Find where the given text appears and provide that cell's center as [X, Y] coordinate. 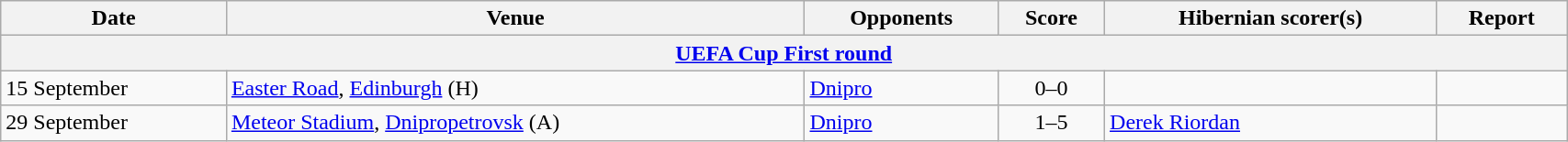
Opponents [901, 18]
Score [1051, 18]
1–5 [1051, 123]
Easter Road, Edinburgh (H) [515, 88]
UEFA Cup First round [784, 53]
29 September [114, 123]
Meteor Stadium, Dnipropetrovsk (A) [515, 123]
Derek Riordan [1271, 123]
Hibernian scorer(s) [1271, 18]
15 September [114, 88]
Venue [515, 18]
0–0 [1051, 88]
Date [114, 18]
Report [1502, 18]
